Pinpoint the cell where the given text exists, returning its (x, y) midpoint coordinate. 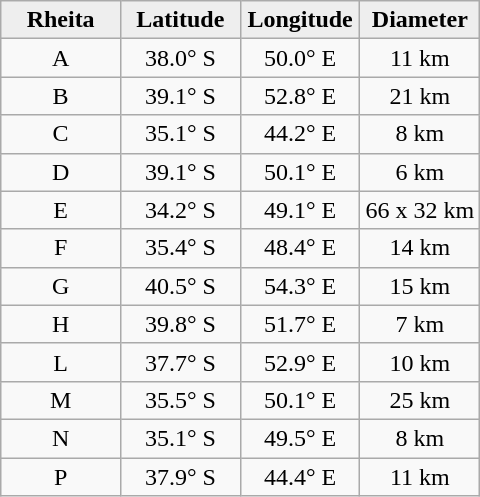
Latitude (180, 20)
B (61, 96)
L (61, 362)
15 km (420, 286)
14 km (420, 248)
38.0° S (180, 58)
Diameter (420, 20)
G (61, 286)
51.7° E (300, 324)
52.9° E (300, 362)
10 km (420, 362)
66 x 32 km (420, 210)
Rheita (61, 20)
F (61, 248)
49.1° E (300, 210)
44.2° E (300, 134)
25 km (420, 400)
50.0° E (300, 58)
40.5° S (180, 286)
37.7° S (180, 362)
21 km (420, 96)
35.4° S (180, 248)
H (61, 324)
52.8° E (300, 96)
39.8° S (180, 324)
C (61, 134)
7 km (420, 324)
P (61, 477)
35.5° S (180, 400)
37.9° S (180, 477)
44.4° E (300, 477)
54.3° E (300, 286)
48.4° E (300, 248)
D (61, 172)
34.2° S (180, 210)
N (61, 438)
E (61, 210)
49.5° E (300, 438)
A (61, 58)
M (61, 400)
Longitude (300, 20)
6 km (420, 172)
